Extract the [X, Y] coordinate from the center of the cell holding the provided text.  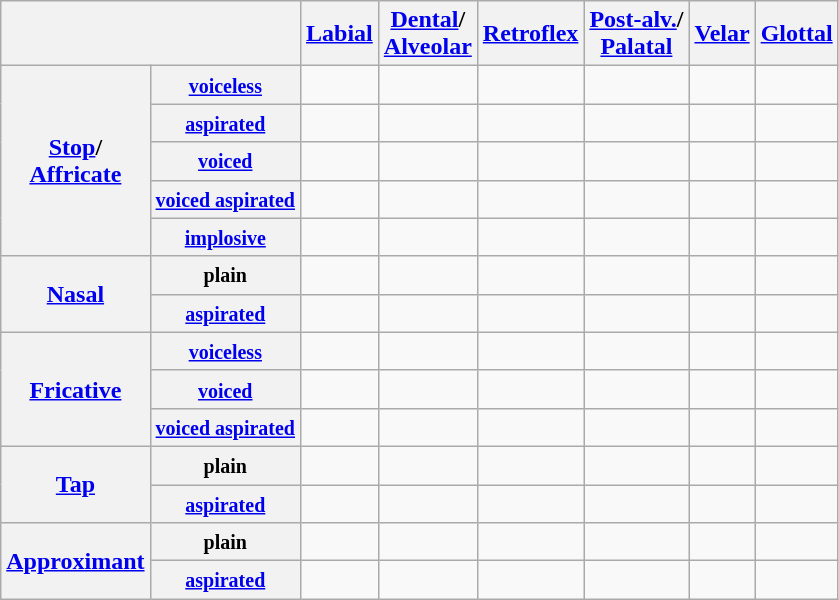
Post-alv./Palatal [636, 34]
Glottal [796, 34]
Dental/Alveolar [428, 34]
implosive [225, 237]
Nasal [76, 294]
Stop/Affricate [76, 161]
Tap [76, 484]
Retroflex [530, 34]
Velar [722, 34]
Labial [340, 34]
Fricative [76, 389]
Approximant [76, 561]
